Identify which cell holds the provided text, then report its (X, Y) central coordinate. 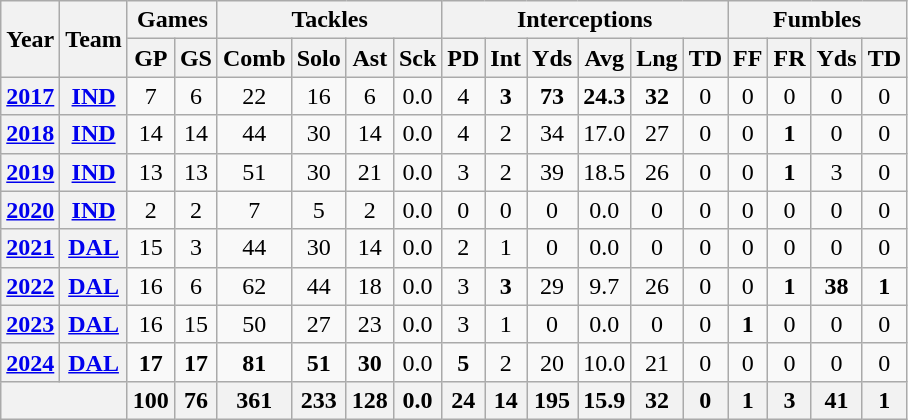
10.0 (604, 362)
22 (254, 96)
Year (30, 39)
PD (464, 58)
128 (370, 400)
2018 (30, 134)
18 (370, 286)
18.5 (604, 172)
50 (254, 324)
FF (748, 58)
2017 (30, 96)
Sck (417, 58)
2019 (30, 172)
2020 (30, 210)
GP (150, 58)
Ast (370, 58)
73 (552, 96)
41 (836, 400)
Games (172, 20)
2022 (30, 286)
24 (464, 400)
81 (254, 362)
Solo (318, 58)
Tackles (329, 20)
20 (552, 362)
38 (836, 286)
100 (150, 400)
195 (552, 400)
2021 (30, 248)
23 (370, 324)
24.3 (604, 96)
29 (552, 286)
39 (552, 172)
17.0 (604, 134)
Avg (604, 58)
Interceptions (585, 20)
62 (254, 286)
Team (94, 39)
76 (196, 400)
Lng (657, 58)
2023 (30, 324)
Int (506, 58)
Fumbles (818, 20)
2024 (30, 362)
FR (790, 58)
Comb (254, 58)
15.9 (604, 400)
34 (552, 134)
233 (318, 400)
GS (196, 58)
9.7 (604, 286)
361 (254, 400)
